Find where the given text appears and provide that cell's center as [x, y] coordinate. 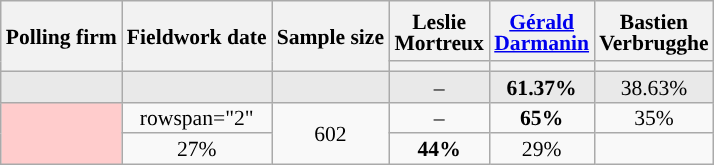
61.37% [542, 86]
Sample size [330, 36]
65% [542, 118]
Bastien Verbrugghe [654, 31]
Gérald Darmanin [542, 31]
38.63% [654, 86]
27% [197, 150]
Fieldwork date [197, 36]
602 [330, 133]
Polling firm [62, 36]
35% [654, 118]
29% [542, 150]
Leslie Mortreux [439, 31]
44% [439, 150]
rowspan="2" [197, 118]
